Return [X, Y] of the center of cell containing provided text 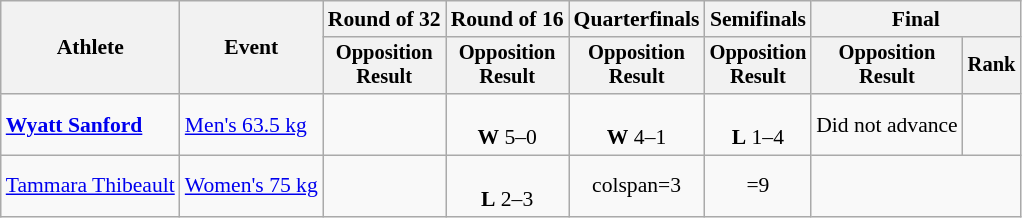
Wyatt Sanford [90, 124]
Semifinals [758, 19]
Athlete [90, 48]
Women's 75 kg [252, 186]
Rank [992, 66]
Tammara Thibeault [90, 186]
L 1–4 [758, 124]
Quarterfinals [637, 19]
Round of 16 [508, 19]
W 4–1 [637, 124]
Did not advance [887, 124]
Event [252, 48]
Men's 63.5 kg [252, 124]
Final [916, 19]
=9 [758, 186]
W 5–0 [508, 124]
Round of 32 [384, 19]
colspan=3 [637, 186]
L 2–3 [508, 186]
